Capture the cell that displays the provided text and extract its [X, Y] central coordinate. 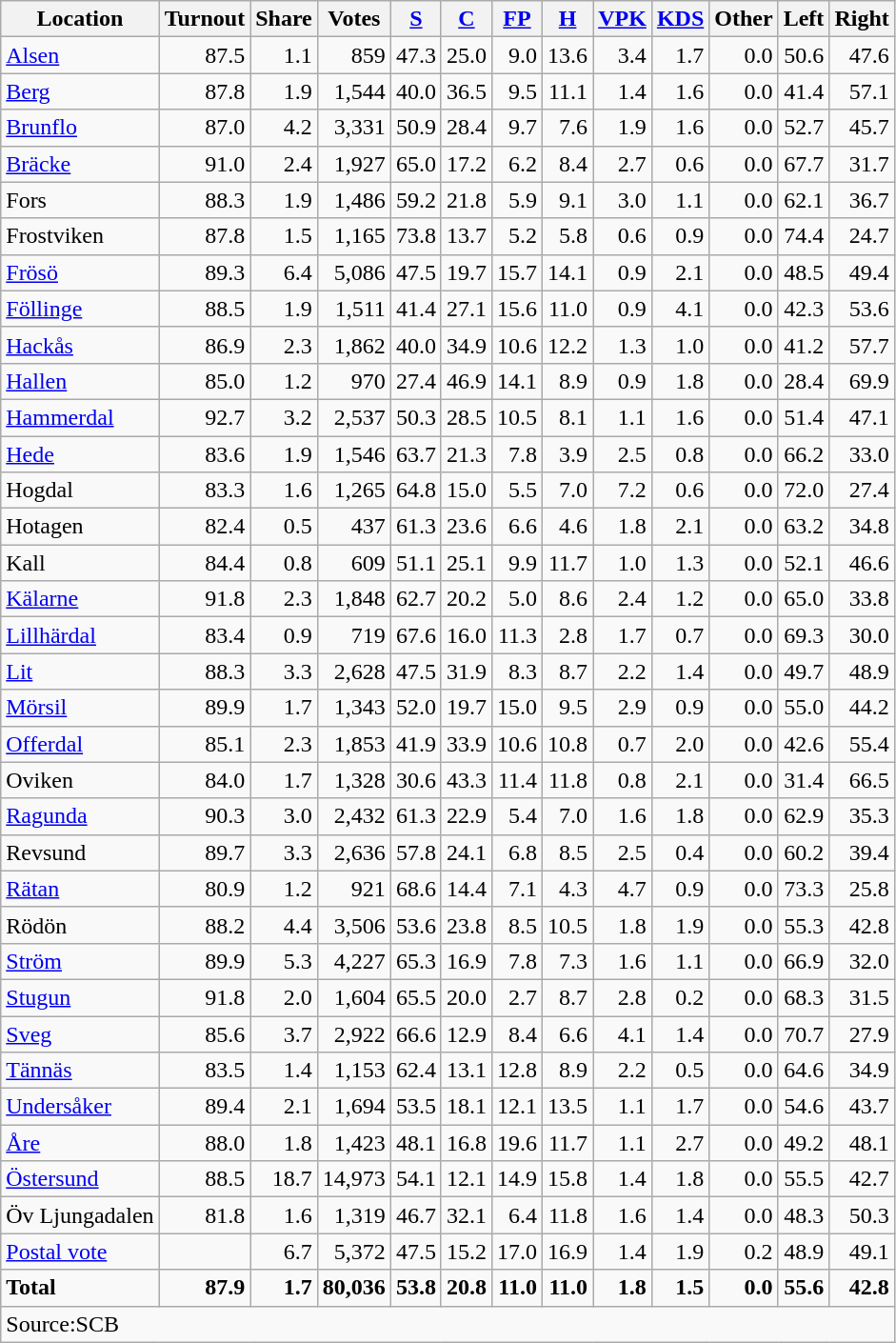
609 [354, 563]
437 [354, 527]
28.5 [467, 417]
12.2 [567, 345]
85.6 [205, 1033]
Source:SCB [448, 1324]
85.0 [205, 381]
25.1 [467, 563]
Öv Ljungadalen [80, 1215]
3,331 [354, 128]
24.7 [862, 236]
Hackås [80, 345]
Stugun [80, 997]
1,927 [354, 164]
14.4 [467, 889]
88.2 [205, 925]
1,153 [354, 1071]
Undersåker [80, 1107]
10.8 [567, 744]
25.8 [862, 889]
Left [804, 19]
4.3 [567, 889]
Östersund [80, 1179]
1,546 [354, 454]
5.0 [516, 599]
39.4 [862, 852]
H [567, 19]
7.1 [516, 889]
87.0 [205, 128]
57.8 [415, 852]
Mörsil [80, 708]
1,343 [354, 708]
53.8 [415, 1288]
41.2 [804, 345]
73.8 [415, 236]
42.6 [804, 744]
55.5 [804, 1179]
2.9 [623, 708]
7.2 [623, 491]
50.9 [415, 128]
74.4 [804, 236]
66.5 [862, 780]
Alsen [80, 55]
49.2 [804, 1143]
1,165 [354, 236]
20.0 [467, 997]
68.3 [804, 997]
1,862 [354, 345]
67.6 [415, 635]
7.3 [567, 961]
82.4 [205, 527]
33.8 [862, 599]
1,853 [354, 744]
11.4 [516, 780]
9.1 [567, 200]
83.4 [205, 635]
35.3 [862, 816]
11.1 [567, 91]
1,604 [354, 997]
31.9 [467, 671]
60.2 [804, 852]
31.4 [804, 780]
Hede [80, 454]
30.0 [862, 635]
15.7 [516, 272]
C [467, 19]
83.6 [205, 454]
7.6 [567, 128]
3.9 [567, 454]
9.0 [516, 55]
52.0 [415, 708]
Berg [80, 91]
70.7 [804, 1033]
Hammerdal [80, 417]
31.5 [862, 997]
66.2 [804, 454]
Kälarne [80, 599]
15.6 [516, 309]
62.7 [415, 599]
Share [284, 19]
83.5 [205, 1071]
67.7 [804, 164]
55.4 [862, 744]
22.9 [467, 816]
69.9 [862, 381]
Brunflo [80, 128]
2,432 [354, 816]
46.7 [415, 1215]
18.1 [467, 1107]
2,636 [354, 852]
32.0 [862, 961]
Right [862, 19]
4.6 [567, 527]
62.4 [415, 1071]
2,537 [354, 417]
50.6 [804, 55]
16.8 [467, 1143]
Turnout [205, 19]
5.3 [284, 961]
1,423 [354, 1143]
46.9 [467, 381]
25.0 [467, 55]
VPK [623, 19]
Hallen [80, 381]
8.1 [567, 417]
859 [354, 55]
4,227 [354, 961]
49.7 [804, 671]
1,328 [354, 780]
17.0 [516, 1252]
45.7 [862, 128]
63.7 [415, 454]
57.7 [862, 345]
42.3 [804, 309]
S [415, 19]
Lit [80, 671]
66.6 [415, 1033]
92.7 [205, 417]
55.3 [804, 925]
Offerdal [80, 744]
5.5 [516, 491]
73.3 [804, 889]
48.5 [804, 272]
65.5 [415, 997]
47.6 [862, 55]
69.3 [804, 635]
Votes [354, 19]
23.8 [467, 925]
9.9 [516, 563]
42.7 [862, 1179]
16.0 [467, 635]
Tännäs [80, 1071]
Åre [80, 1143]
30.6 [415, 780]
87.5 [205, 55]
52.7 [804, 128]
34.8 [862, 527]
65.3 [415, 961]
21.3 [467, 454]
19.6 [516, 1143]
59.2 [415, 200]
47.1 [862, 417]
Hogdal [80, 491]
66.9 [804, 961]
8.3 [516, 671]
20.2 [467, 599]
Other [744, 19]
2,628 [354, 671]
15.2 [467, 1252]
89.3 [205, 272]
33.0 [862, 454]
47.3 [415, 55]
81.8 [205, 1215]
Rätan [80, 889]
86.9 [205, 345]
12.8 [516, 1071]
62.1 [804, 200]
64.8 [415, 491]
44.2 [862, 708]
49.1 [862, 1252]
5,372 [354, 1252]
31.7 [862, 164]
23.6 [467, 527]
53.5 [415, 1107]
36.7 [862, 200]
3.7 [284, 1033]
48.3 [804, 1215]
72.0 [804, 491]
5,086 [354, 272]
Bräcke [80, 164]
1,544 [354, 91]
89.7 [205, 852]
20.8 [467, 1288]
15.8 [567, 1179]
84.0 [205, 780]
5.8 [567, 236]
51.1 [415, 563]
68.6 [415, 889]
719 [354, 635]
32.1 [467, 1215]
63.2 [804, 527]
Sveg [80, 1033]
27.9 [862, 1033]
54.6 [804, 1107]
4.4 [284, 925]
13.7 [467, 236]
89.4 [205, 1107]
12.9 [467, 1033]
FP [516, 19]
46.6 [862, 563]
85.1 [205, 744]
5.4 [516, 816]
Revsund [80, 852]
1,694 [354, 1107]
5.2 [516, 236]
83.3 [205, 491]
3.4 [623, 55]
13.5 [567, 1107]
8.6 [567, 599]
84.4 [205, 563]
1,511 [354, 309]
90.3 [205, 816]
64.6 [804, 1071]
Ragunda [80, 816]
Föllinge [80, 309]
27.1 [467, 309]
41.9 [415, 744]
970 [354, 381]
2,922 [354, 1033]
Rödön [80, 925]
80,036 [354, 1288]
Kall [80, 563]
Lillhärdal [80, 635]
52.1 [804, 563]
62.9 [804, 816]
1,848 [354, 599]
11.3 [516, 635]
0.4 [680, 852]
14.9 [516, 1179]
1,486 [354, 200]
91.0 [205, 164]
4.2 [284, 128]
Oviken [80, 780]
57.1 [862, 91]
6.7 [284, 1252]
54.1 [415, 1179]
921 [354, 889]
3.2 [284, 417]
9.7 [516, 128]
6.2 [516, 164]
Hotagen [80, 527]
KDS [680, 19]
Location [80, 19]
Frostviken [80, 236]
1,265 [354, 491]
36.5 [467, 91]
Postal vote [80, 1252]
49.4 [862, 272]
88.0 [205, 1143]
33.9 [467, 744]
3,506 [354, 925]
17.2 [467, 164]
5.9 [516, 200]
Frösö [80, 272]
43.3 [467, 780]
87.9 [205, 1288]
6.8 [516, 852]
21.8 [467, 200]
18.7 [284, 1179]
80.9 [205, 889]
Ström [80, 961]
1,319 [354, 1215]
Total [80, 1288]
14,973 [354, 1179]
Fors [80, 200]
13.1 [467, 1071]
13.6 [567, 55]
55.6 [804, 1288]
4.7 [623, 889]
55.0 [804, 708]
24.1 [467, 852]
43.7 [862, 1107]
51.4 [804, 417]
